From the cell containing the given text, extract its center point as (X, Y) coordinate. 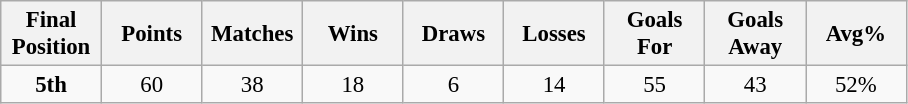
52% (856, 85)
Final Position (52, 34)
60 (152, 85)
Wins (354, 34)
38 (252, 85)
Matches (252, 34)
55 (654, 85)
18 (354, 85)
Goals Away (756, 34)
43 (756, 85)
14 (554, 85)
Goals For (654, 34)
Draws (454, 34)
Avg% (856, 34)
Losses (554, 34)
6 (454, 85)
Points (152, 34)
5th (52, 85)
